Detect which cell encompasses the target text, then output its (X, Y) center coordinate. 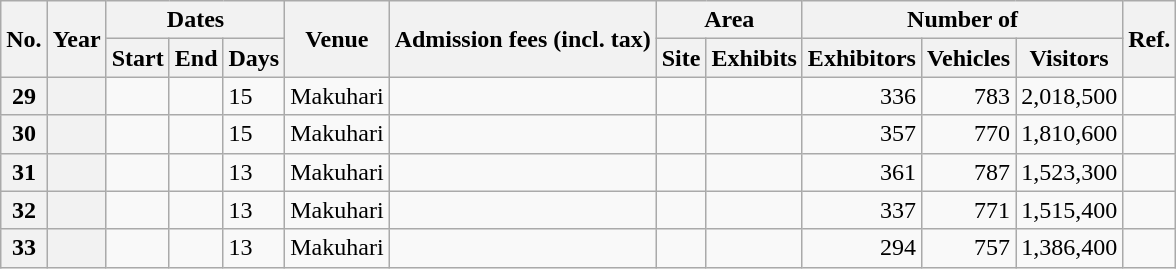
1,386,400 (1070, 248)
337 (862, 210)
Days (254, 58)
Exhibitors (862, 58)
2,018,500 (1070, 96)
30 (24, 134)
Venue (337, 39)
783 (968, 96)
Number of (962, 20)
357 (862, 134)
Ref. (1150, 39)
Visitors (1070, 58)
757 (968, 248)
Dates (196, 20)
No. (24, 39)
29 (24, 96)
End (196, 58)
Admission fees (incl. tax) (522, 39)
Area (729, 20)
Start (138, 58)
33 (24, 248)
1,515,400 (1070, 210)
294 (862, 248)
Site (681, 58)
1,523,300 (1070, 172)
770 (968, 134)
31 (24, 172)
361 (862, 172)
Exhibits (754, 58)
Year (76, 39)
32 (24, 210)
771 (968, 210)
787 (968, 172)
Vehicles (968, 58)
336 (862, 96)
1,810,600 (1070, 134)
